Output the (X, Y) coordinate of the center of the cell containing the given text.  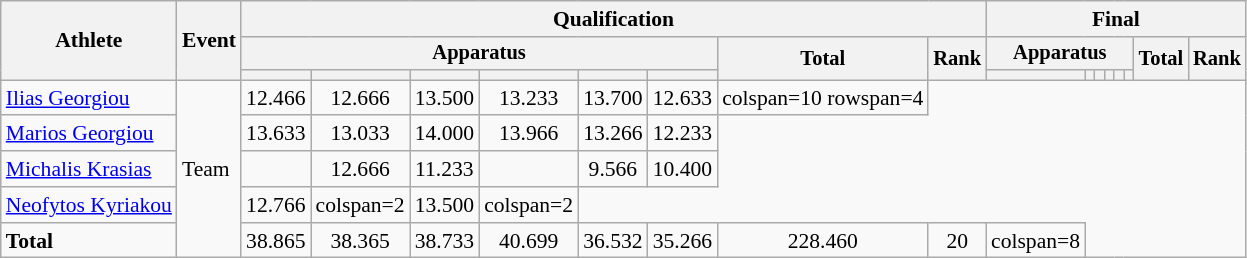
9.566 (612, 169)
11.233 (444, 169)
Marios Georgiou (89, 134)
Ilias Georgiou (89, 98)
13.700 (612, 98)
12.633 (682, 98)
13.266 (612, 134)
13.033 (360, 134)
12.766 (276, 205)
Neofytos Kyriakou (89, 205)
colspan=10 rowspan=4 (822, 98)
13.633 (276, 134)
10.400 (682, 169)
13.233 (528, 98)
Qualification (614, 19)
Michalis Krasias (89, 169)
Event (209, 40)
Athlete (89, 40)
13.966 (528, 134)
Team (209, 169)
12.233 (682, 134)
12.466 (276, 98)
14.000 (444, 134)
Final (1116, 19)
